Search for the cell housing the specified text and yield its (X, Y) center coordinate. 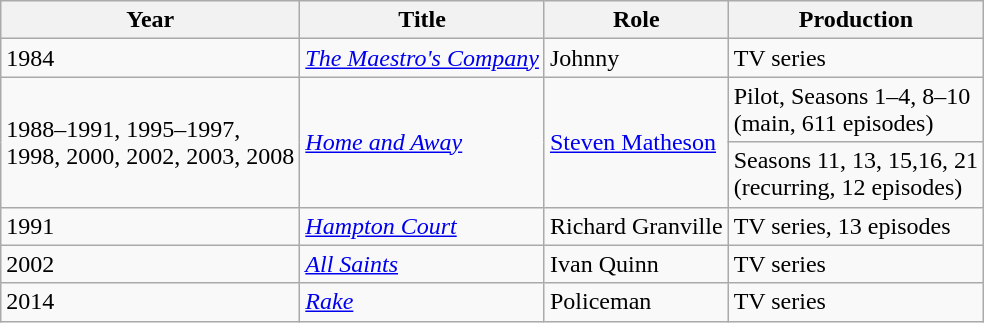
The Maestro's Company (422, 58)
Steven Matheson (636, 142)
All Saints (422, 264)
Ivan Quinn (636, 264)
Policeman (636, 302)
Rake (422, 302)
1988–1991, 1995–1997,1998, 2000, 2002, 2003, 2008 (150, 142)
2002 (150, 264)
Hampton Court (422, 226)
Year (150, 20)
Production (856, 20)
Richard Granville (636, 226)
Title (422, 20)
2014 (150, 302)
Seasons 11, 13, 15,16, 21(recurring, 12 episodes) (856, 174)
Pilot, Seasons 1–4, 8–10(main, 611 episodes) (856, 110)
Johnny (636, 58)
Role (636, 20)
Home and Away (422, 142)
1984 (150, 58)
TV series, 13 episodes (856, 226)
1991 (150, 226)
